Search for the cell housing the specified text and yield its [X, Y] center coordinate. 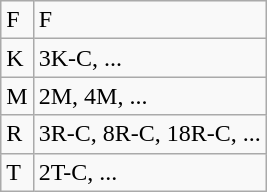
3R-C, 8R-C, 18R-C, ... [150, 134]
2M, 4M, ... [150, 96]
R [17, 134]
T [17, 172]
M [17, 96]
2T-C, ... [150, 172]
3K-C, ... [150, 58]
K [17, 58]
